Return [X, Y] of the center of cell containing provided text 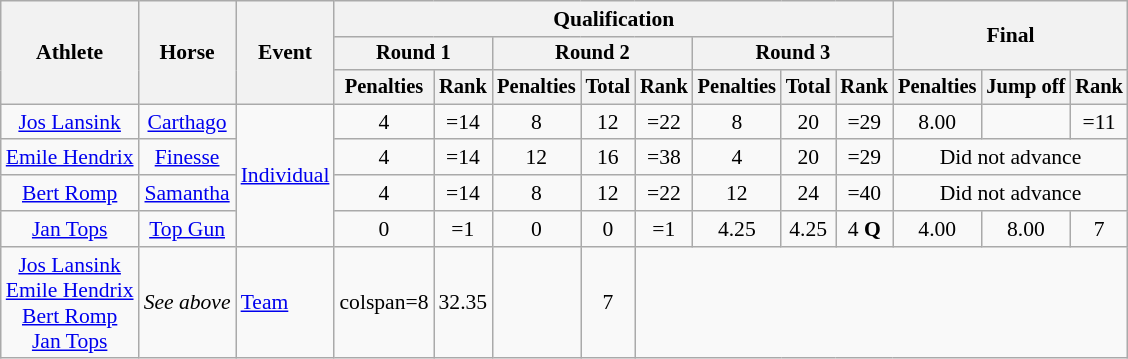
Bert Romp [70, 193]
24 [808, 193]
Individual [286, 175]
Athlete [70, 52]
=38 [664, 158]
Carthago [188, 122]
Jump off [1026, 87]
Event [286, 52]
Round 1 [413, 54]
colspan=8 [384, 303]
Horse [188, 52]
Final [1010, 36]
Jan Tops [70, 229]
Finesse [188, 158]
Samantha [188, 193]
=11 [1099, 122]
Qualification [614, 19]
4 Q [865, 229]
32.35 [464, 303]
Jos Lansink [70, 122]
4.00 [937, 229]
Team [286, 303]
Round 2 [592, 54]
16 [608, 158]
=40 [865, 193]
Jos LansinkEmile HendrixBert RompJan Tops [70, 303]
Top Gun [188, 229]
Emile Hendrix [70, 158]
Round 3 [793, 54]
See above [188, 303]
